Provide the [X, Y] coordinate of the cell's center where the given text is located.  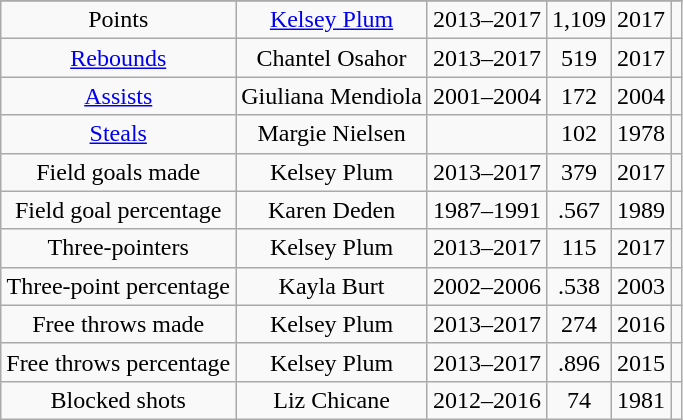
Free throws percentage [118, 362]
1989 [642, 210]
Margie Nielsen [332, 134]
102 [578, 134]
1981 [642, 400]
.567 [578, 210]
2003 [642, 286]
1978 [642, 134]
Field goals made [118, 172]
Three-pointers [118, 248]
2001–2004 [486, 96]
Free throws made [118, 324]
Field goal percentage [118, 210]
Giuliana Mendiola [332, 96]
Kayla Burt [332, 286]
Steals [118, 134]
.896 [578, 362]
Points [118, 20]
2002–2006 [486, 286]
Three-point percentage [118, 286]
1987–1991 [486, 210]
Karen Deden [332, 210]
274 [578, 324]
2012–2016 [486, 400]
Liz Chicane [332, 400]
2015 [642, 362]
Assists [118, 96]
2004 [642, 96]
115 [578, 248]
519 [578, 58]
Rebounds [118, 58]
.538 [578, 286]
172 [578, 96]
Chantel Osahor [332, 58]
Blocked shots [118, 400]
379 [578, 172]
1,109 [578, 20]
2016 [642, 324]
74 [578, 400]
